Return [X, Y] of the center of cell containing provided text 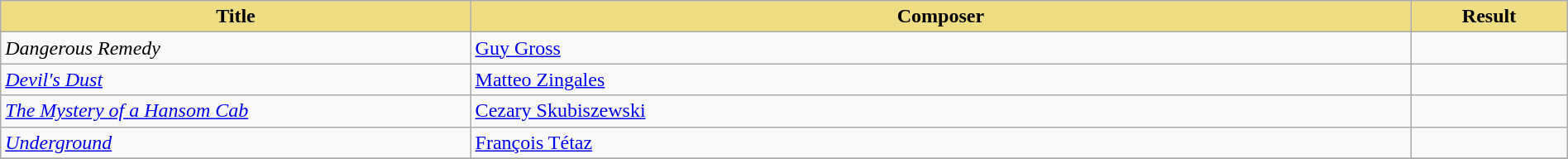
Matteo Zingales [941, 79]
Underground [236, 142]
Title [236, 17]
Result [1489, 17]
Dangerous Remedy [236, 48]
Devil's Dust [236, 79]
Cezary Skubiszewski [941, 111]
The Mystery of a Hansom Cab [236, 111]
Composer [941, 17]
Guy Gross [941, 48]
François Tétaz [941, 142]
